For the text-containing cell, return its midpoint in (X, Y) coordinate format. 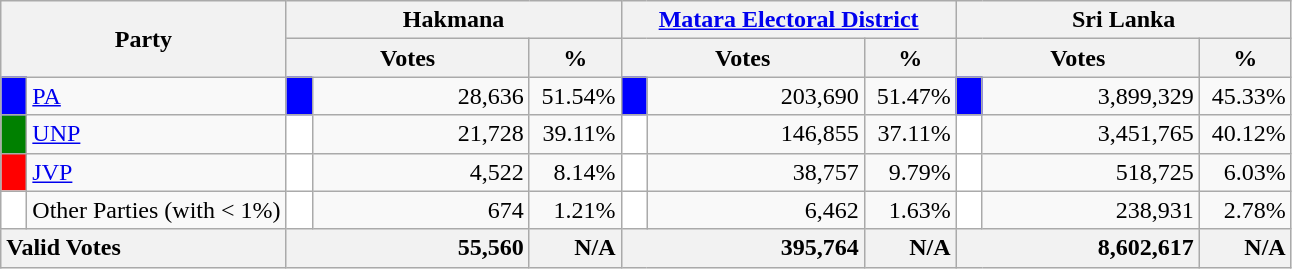
674 (420, 210)
9.79% (910, 172)
6,462 (756, 210)
8.14% (575, 172)
6.03% (1245, 172)
3,899,329 (1090, 96)
395,764 (742, 248)
Other Parties (with < 1%) (156, 210)
Party (144, 39)
37.11% (910, 134)
1.63% (910, 210)
146,855 (756, 134)
518,725 (1090, 172)
2.78% (1245, 210)
PA (156, 96)
JVP (156, 172)
Hakmana (454, 20)
39.11% (575, 134)
21,728 (420, 134)
1.21% (575, 210)
51.54% (575, 96)
55,560 (408, 248)
51.47% (910, 96)
Sri Lanka (1124, 20)
45.33% (1245, 96)
UNP (156, 134)
28,636 (420, 96)
238,931 (1090, 210)
38,757 (756, 172)
3,451,765 (1090, 134)
Valid Votes (144, 248)
8,602,617 (1078, 248)
203,690 (756, 96)
4,522 (420, 172)
40.12% (1245, 134)
Matara Electoral District (788, 20)
